Identify which cell holds the provided text, then report its [x, y] central coordinate. 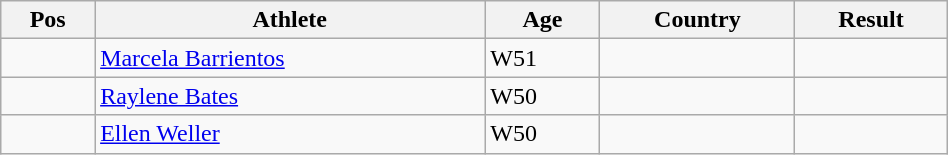
Marcela Barrientos [290, 58]
W51 [542, 58]
Pos [48, 20]
Athlete [290, 20]
Age [542, 20]
Country [698, 20]
Raylene Bates [290, 96]
Ellen Weller [290, 134]
Result [871, 20]
